Extract the [x, y] coordinate from the center of the cell holding the provided text.  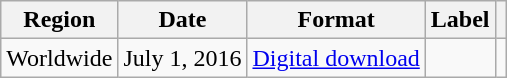
July 1, 2016 [182, 58]
Label [460, 20]
Date [182, 20]
Worldwide [60, 58]
Digital download [336, 58]
Region [60, 20]
Format [336, 20]
